Return (x, y) of the center of cell containing provided text 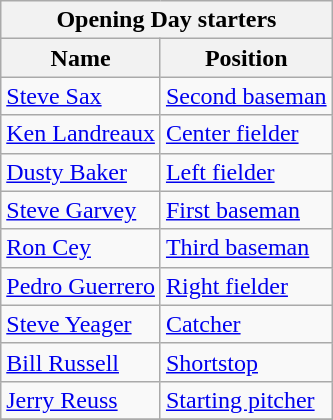
Shortstop (246, 362)
Starting pitcher (246, 400)
Right fielder (246, 286)
Steve Yeager (81, 324)
Steve Sax (81, 96)
Ron Cey (81, 248)
Center fielder (246, 134)
Catcher (246, 324)
Bill Russell (81, 362)
First baseman (246, 210)
Dusty Baker (81, 172)
Position (246, 58)
Name (81, 58)
Second baseman (246, 96)
Jerry Reuss (81, 400)
Pedro Guerrero (81, 286)
Ken Landreaux (81, 134)
Third baseman (246, 248)
Opening Day starters (166, 20)
Steve Garvey (81, 210)
Left fielder (246, 172)
